Search for the cell housing the specified text and yield its (x, y) center coordinate. 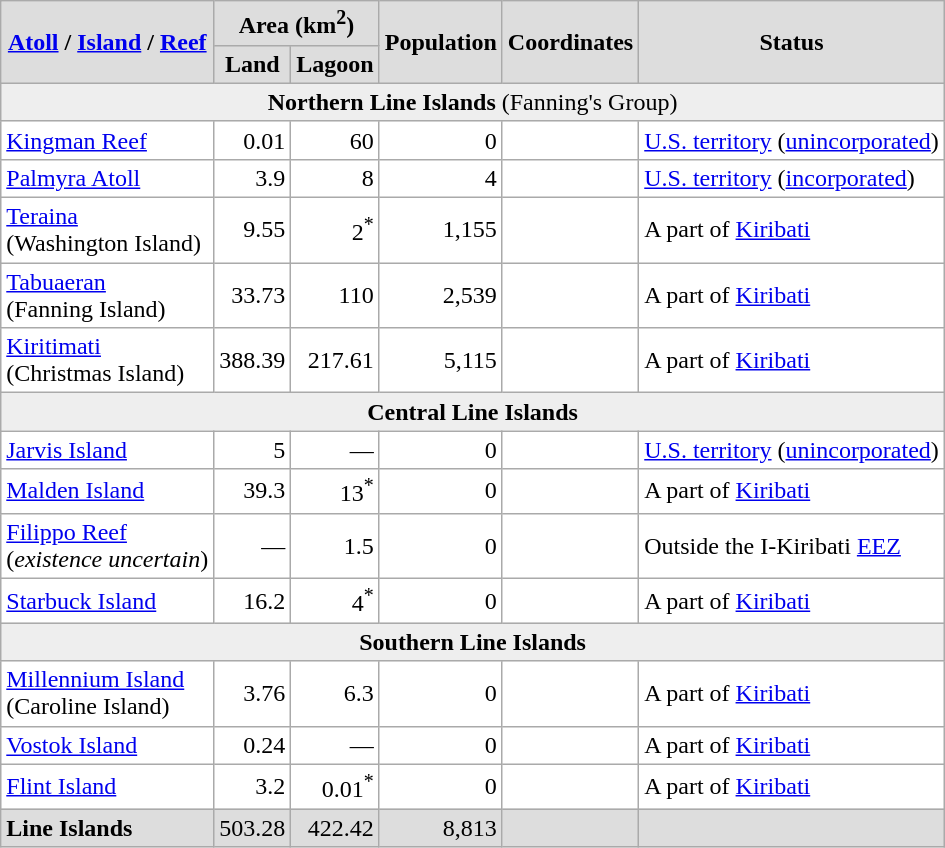
Jarvis Island (108, 450)
3.76 (252, 694)
3.9 (252, 178)
16.2 (252, 600)
Kingman Reef (108, 140)
Flint Island (108, 786)
Teraina(Washington Island) (108, 230)
Lagoon (335, 64)
1,155 (440, 230)
60 (335, 140)
Vostok Island (108, 745)
Northern Line Islands (Fanning's Group) (473, 102)
33.73 (252, 296)
Starbuck Island (108, 600)
6.3 (335, 694)
Southern Line Islands (473, 642)
0.01 (252, 140)
1.5 (335, 546)
U.S. territory (incorporated) (792, 178)
217.61 (335, 360)
Tabuaeran(Fanning Island) (108, 296)
5,115 (440, 360)
0.01* (335, 786)
8,813 (440, 828)
Outside the I-Kiribati EEZ (792, 546)
Millennium Island(Caroline Island) (108, 694)
5 (252, 450)
39.3 (252, 492)
110 (335, 296)
503.28 (252, 828)
2* (335, 230)
388.39 (252, 360)
Coordinates (570, 42)
Atoll / Island / Reef (108, 42)
13* (335, 492)
Land (252, 64)
Kiritimati(Christmas Island) (108, 360)
0.24 (252, 745)
Central Line Islands (473, 412)
422.42 (335, 828)
Filippo Reef(existence uncertain) (108, 546)
2,539 (440, 296)
4* (335, 600)
8 (335, 178)
9.55 (252, 230)
Area (km2) (296, 24)
Line Islands (108, 828)
Status (792, 42)
3.2 (252, 786)
Malden Island (108, 492)
Population (440, 42)
Palmyra Atoll (108, 178)
4 (440, 178)
